Locate the cell with the specified text and output its (X, Y) center coordinate. 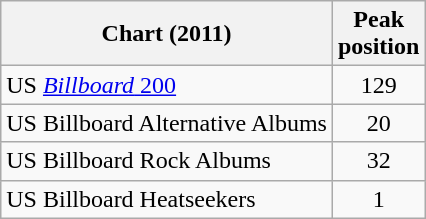
32 (378, 161)
US Billboard Alternative Albums (167, 123)
Peakposition (378, 34)
US Billboard 200 (167, 85)
US Billboard Rock Albums (167, 161)
US Billboard Heatseekers (167, 199)
1 (378, 199)
Chart (2011) (167, 34)
20 (378, 123)
129 (378, 85)
